Scan for the cell matching the given text and deliver its [x, y] coordinate at center. 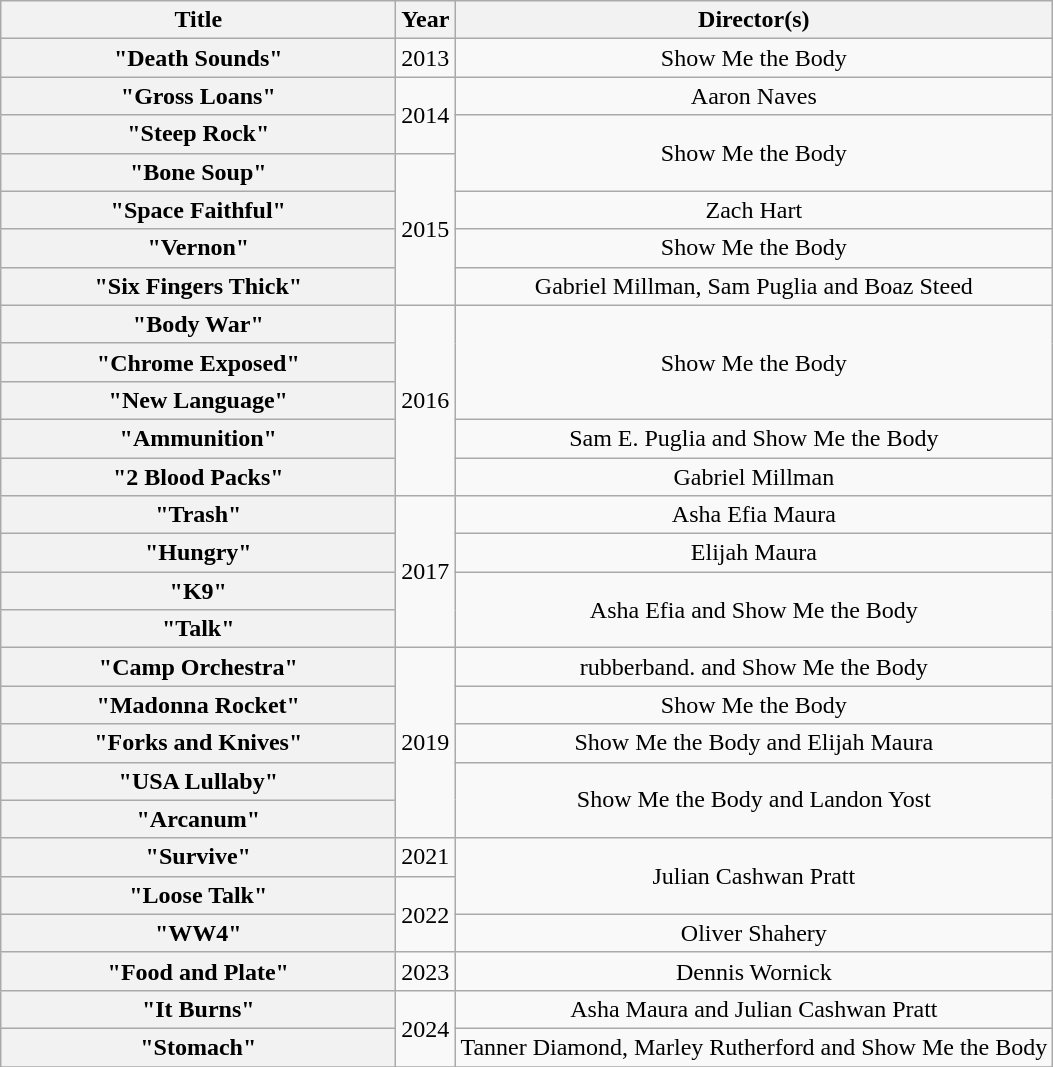
Asha Efia Maura [754, 515]
"Camp Orchestra" [198, 667]
"Bone Soup" [198, 172]
Sam E. Puglia and Show Me the Body [754, 438]
Title [198, 20]
Aaron Naves [754, 96]
2013 [426, 58]
"Survive" [198, 857]
"Talk" [198, 629]
Asha Efia and Show Me the Body [754, 610]
"Ammunition" [198, 438]
"It Burns" [198, 1009]
Elijah Maura [754, 553]
Show Me the Body and Landon Yost [754, 800]
"Food and Plate" [198, 971]
"Trash" [198, 515]
"Six Fingers Thick" [198, 286]
"Steep Rock" [198, 134]
"Body War" [198, 324]
2024 [426, 1028]
"Death Sounds" [198, 58]
"Loose Talk" [198, 895]
2019 [426, 743]
2014 [426, 115]
"Chrome Exposed" [198, 362]
Zach Hart [754, 210]
Year [426, 20]
2022 [426, 914]
"New Language" [198, 400]
Asha Maura and Julian Cashwan Pratt [754, 1009]
"Stomach" [198, 1047]
"Gross Loans" [198, 96]
"Forks and Knives" [198, 743]
2016 [426, 400]
Oliver Shahery [754, 933]
Gabriel Millman [754, 477]
"Hungry" [198, 553]
"USA Lullaby" [198, 781]
"Vernon" [198, 248]
"Space Faithful" [198, 210]
2015 [426, 229]
Julian Cashwan Pratt [754, 876]
Tanner Diamond, Marley Rutherford and Show Me the Body [754, 1047]
Gabriel Millman, Sam Puglia and Boaz Steed [754, 286]
2021 [426, 857]
"K9" [198, 591]
rubberband. and Show Me the Body [754, 667]
2017 [426, 572]
Director(s) [754, 20]
"Arcanum" [198, 819]
"WW4" [198, 933]
2023 [426, 971]
"2 Blood Packs" [198, 477]
"Madonna Rocket" [198, 705]
Show Me the Body and Elijah Maura [754, 743]
Dennis Wornick [754, 971]
